From the cell containing the given text, extract its center point as (X, Y) coordinate. 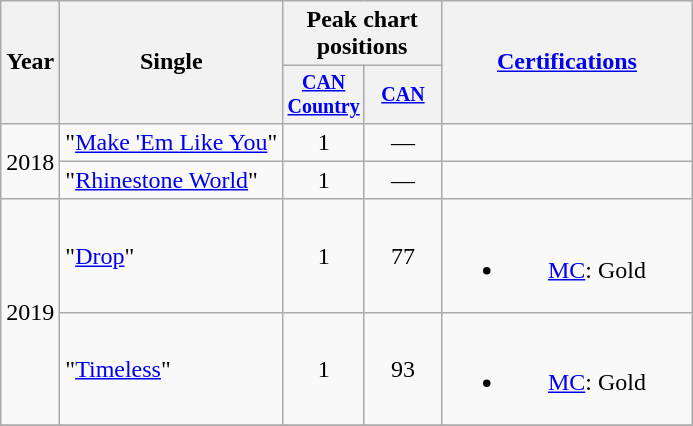
Certifications (566, 62)
Year (30, 62)
2019 (30, 312)
"Timeless" (172, 368)
Peak chartpositions (362, 34)
2018 (30, 161)
CAN Country (324, 94)
"Make 'Em Like You" (172, 142)
CAN (402, 94)
"Drop" (172, 256)
93 (402, 368)
77 (402, 256)
"Rhinestone World" (172, 180)
Single (172, 62)
